Search for the cell housing the specified text and yield its [X, Y] center coordinate. 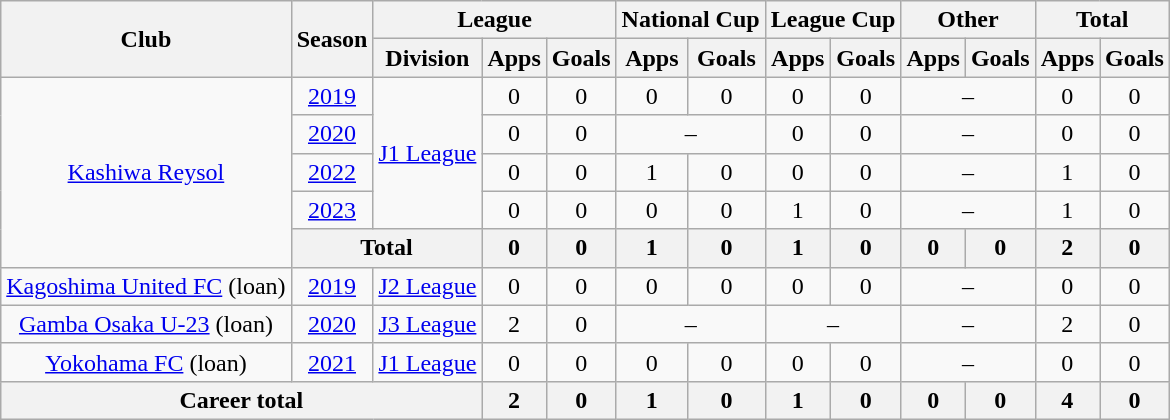
J2 League [428, 286]
Season [332, 39]
2023 [332, 210]
Kagoshima United FC (loan) [146, 286]
4 [1067, 400]
Other [968, 20]
Yokohama FC (loan) [146, 362]
Career total [242, 400]
League Cup [833, 20]
Kashiwa Reysol [146, 172]
2022 [332, 172]
League [494, 20]
J3 League [428, 324]
Club [146, 39]
Gamba Osaka U-23 (loan) [146, 324]
National Cup [690, 20]
Division [428, 58]
2021 [332, 362]
